From the cell containing the given text, extract its center point as (X, Y) coordinate. 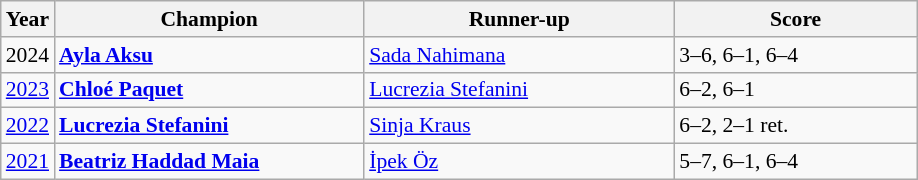
Sinja Kraus (519, 126)
Runner-up (519, 19)
6–2, 2–1 ret. (796, 126)
2022 (28, 126)
5–7, 6–1, 6–4 (796, 162)
Beatriz Haddad Maia (209, 162)
2023 (28, 90)
Ayla Aksu (209, 55)
2021 (28, 162)
Score (796, 19)
Chloé Paquet (209, 90)
2024 (28, 55)
İpek Öz (519, 162)
6–2, 6–1 (796, 90)
3–6, 6–1, 6–4 (796, 55)
Champion (209, 19)
Year (28, 19)
Sada Nahimana (519, 55)
